Provide the [X, Y] coordinate of the cell's center where the given text is located.  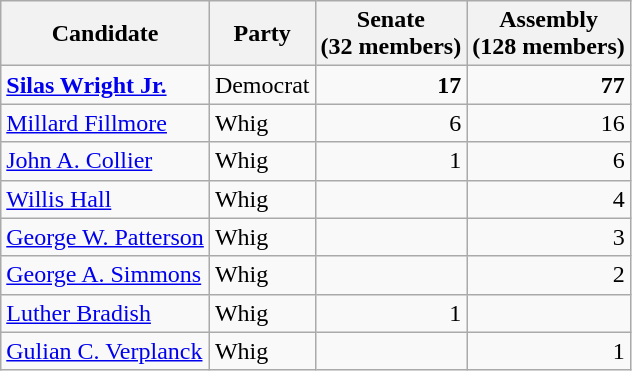
2 [549, 275]
Millard Fillmore [106, 123]
77 [549, 85]
John A. Collier [106, 161]
Willis Hall [106, 199]
Luther Bradish [106, 313]
16 [549, 123]
4 [549, 199]
Democrat [262, 85]
Silas Wright Jr. [106, 85]
Senate (32 members) [391, 34]
Gulian C. Verplanck [106, 351]
17 [391, 85]
Candidate [106, 34]
George W. Patterson [106, 237]
Assembly (128 members) [549, 34]
Party [262, 34]
3 [549, 237]
George A. Simmons [106, 275]
